Search for the cell housing the specified text and yield its [X, Y] center coordinate. 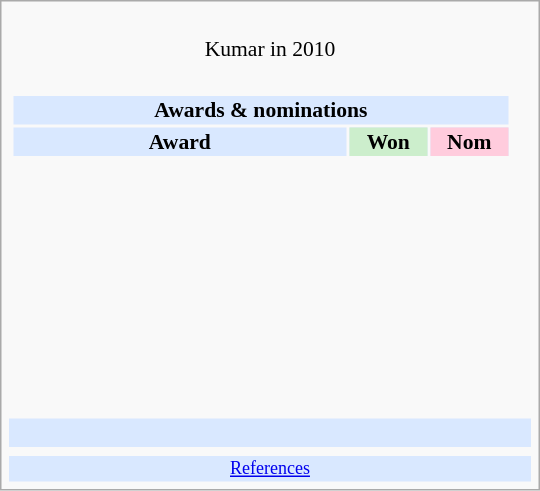
Nom [469, 141]
Awards & nominations [260, 110]
Awards & nominations Award Won Nom [270, 241]
Kumar in 2010 [270, 36]
Won [388, 141]
Award [180, 141]
References [270, 469]
